Detect which cell encompasses the target text, then output its (x, y) center coordinate. 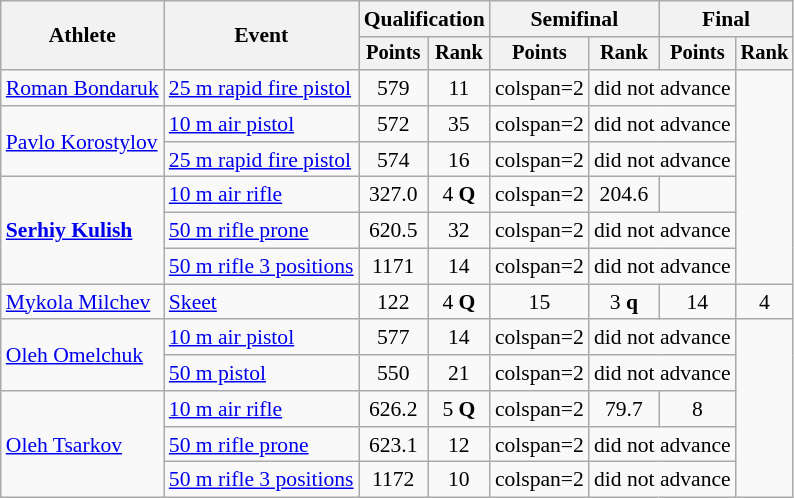
8 (698, 409)
Serhiy Kulish (82, 230)
572 (394, 124)
1171 (394, 267)
579 (394, 88)
Oleh Tsarkov (82, 444)
Oleh Omelchuk (82, 356)
4 (765, 302)
15 (540, 302)
1172 (394, 480)
79.7 (624, 409)
Mykola Milchev (82, 302)
623.1 (394, 445)
11 (459, 88)
550 (394, 373)
5 Q (459, 409)
Event (262, 36)
10 (459, 480)
626.2 (394, 409)
122 (394, 302)
Roman Bondaruk (82, 88)
Qualification (424, 19)
21 (459, 373)
Final (726, 19)
327.0 (394, 195)
204.6 (624, 195)
Athlete (82, 36)
620.5 (394, 231)
3 q (624, 302)
Pavlo Korostylov (82, 142)
577 (394, 338)
574 (394, 160)
35 (459, 124)
50 m pistol (262, 373)
Semifinal (574, 19)
32 (459, 231)
16 (459, 160)
Skeet (262, 302)
12 (459, 445)
